Return the (X, Y) coordinate for the center point of the cell that contains the specified text.  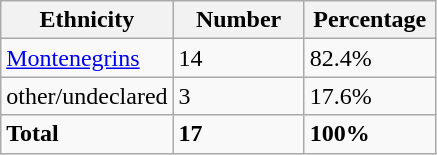
17 (238, 134)
82.4% (370, 58)
Number (238, 20)
17.6% (370, 96)
Montenegrins (87, 58)
Total (87, 134)
other/undeclared (87, 96)
3 (238, 96)
Percentage (370, 20)
100% (370, 134)
Ethnicity (87, 20)
14 (238, 58)
